Detect which cell encompasses the target text, then output its (X, Y) center coordinate. 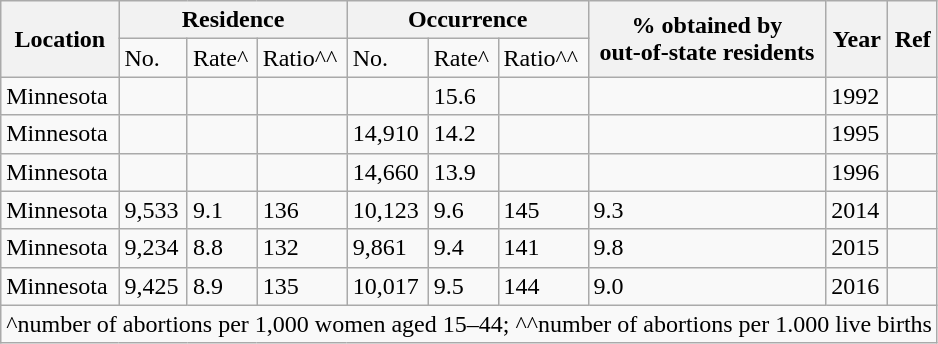
9.6 (463, 210)
2015 (857, 248)
9.0 (707, 286)
9,861 (388, 248)
9,234 (153, 248)
% obtained byout-of-state residents (707, 39)
135 (302, 286)
14,910 (388, 134)
9,533 (153, 210)
Year (857, 39)
13.9 (463, 172)
1996 (857, 172)
Residence (233, 20)
9,425 (153, 286)
1992 (857, 96)
10,017 (388, 286)
1995 (857, 134)
9.1 (222, 210)
15.6 (463, 96)
Ref (913, 39)
10,123 (388, 210)
Location (60, 39)
9.8 (707, 248)
14,660 (388, 172)
Occurrence (468, 20)
144 (543, 286)
8.8 (222, 248)
132 (302, 248)
2014 (857, 210)
14.2 (463, 134)
136 (302, 210)
141 (543, 248)
9.4 (463, 248)
2016 (857, 286)
9.3 (707, 210)
8.9 (222, 286)
^number of abortions per 1,000 women aged 15–44; ^^number of abortions per 1.000 live births (470, 324)
145 (543, 210)
9.5 (463, 286)
